Search for the cell housing the specified text and yield its (X, Y) center coordinate. 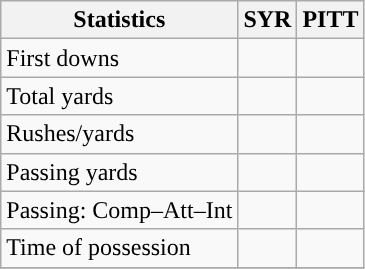
SYR (268, 20)
Statistics (120, 20)
PITT (330, 20)
Time of possession (120, 248)
Passing: Comp–Att–Int (120, 210)
Rushes/yards (120, 134)
Passing yards (120, 172)
Total yards (120, 96)
First downs (120, 58)
